Locate the cell with the specified text and output its [X, Y] center coordinate. 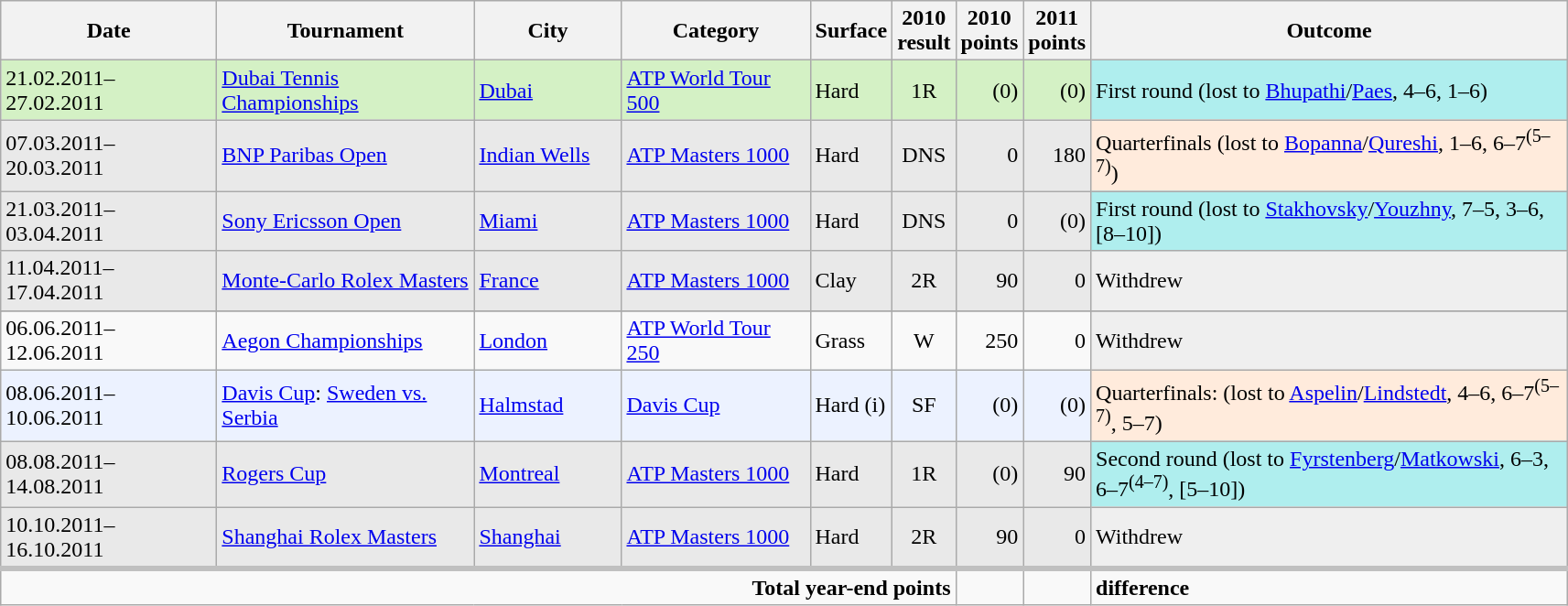
London [547, 341]
08.08.2011–14.08.2011 [109, 474]
Davis Cup [716, 406]
Shanghai Rolex Masters [346, 538]
06.06.2011–12.06.2011 [109, 341]
Dubai [547, 90]
W [925, 341]
Total year-end points [478, 587]
2010 result [925, 31]
ATP World Tour 500 [716, 90]
Dubai Tennis Championships [346, 90]
Sony Ericsson Open [346, 222]
08.06.2011–10.06.2011 [109, 406]
21.03.2011–03.04.2011 [109, 222]
Davis Cup: Sweden vs. Serbia [346, 406]
BNP Paribas Open [346, 156]
Tournament [346, 31]
Indian Wells [547, 156]
City [547, 31]
Aegon Championships [346, 341]
ATP World Tour 250 [716, 341]
Grass [851, 341]
Outcome [1329, 31]
Quarterfinals (lost to Bopanna/Qureshi, 1–6, 6–7(5–7)) [1329, 156]
21.02.2011–27.02.2011 [109, 90]
Category [716, 31]
Date [109, 31]
11.04.2011–17.04.2011 [109, 280]
Shanghai [547, 538]
SF [925, 406]
Second round (lost to Fyrstenberg/Matkowski, 6–3, 6–7(4–7), [5–10]) [1329, 474]
10.10.2011–16.10.2011 [109, 538]
07.03.2011–20.03.2011 [109, 156]
First round (lost to Stakhovsky/Youzhny, 7–5, 3–6, [8–10]) [1329, 222]
180 [1057, 156]
Rogers Cup [346, 474]
difference [1329, 587]
France [547, 280]
Halmstad [547, 406]
Montreal [547, 474]
2010 points [989, 31]
Surface [851, 31]
Clay [851, 280]
Hard (i) [851, 406]
2011 points [1057, 31]
Monte-Carlo Rolex Masters [346, 280]
Miami [547, 222]
Quarterfinals: (lost to Aspelin/Lindstedt, 4–6, 6–7(5–7), 5–7) [1329, 406]
First round (lost to Bhupathi/Paes, 4–6, 1–6) [1329, 90]
250 [989, 341]
